Detect which cell encompasses the target text, then output its [x, y] center coordinate. 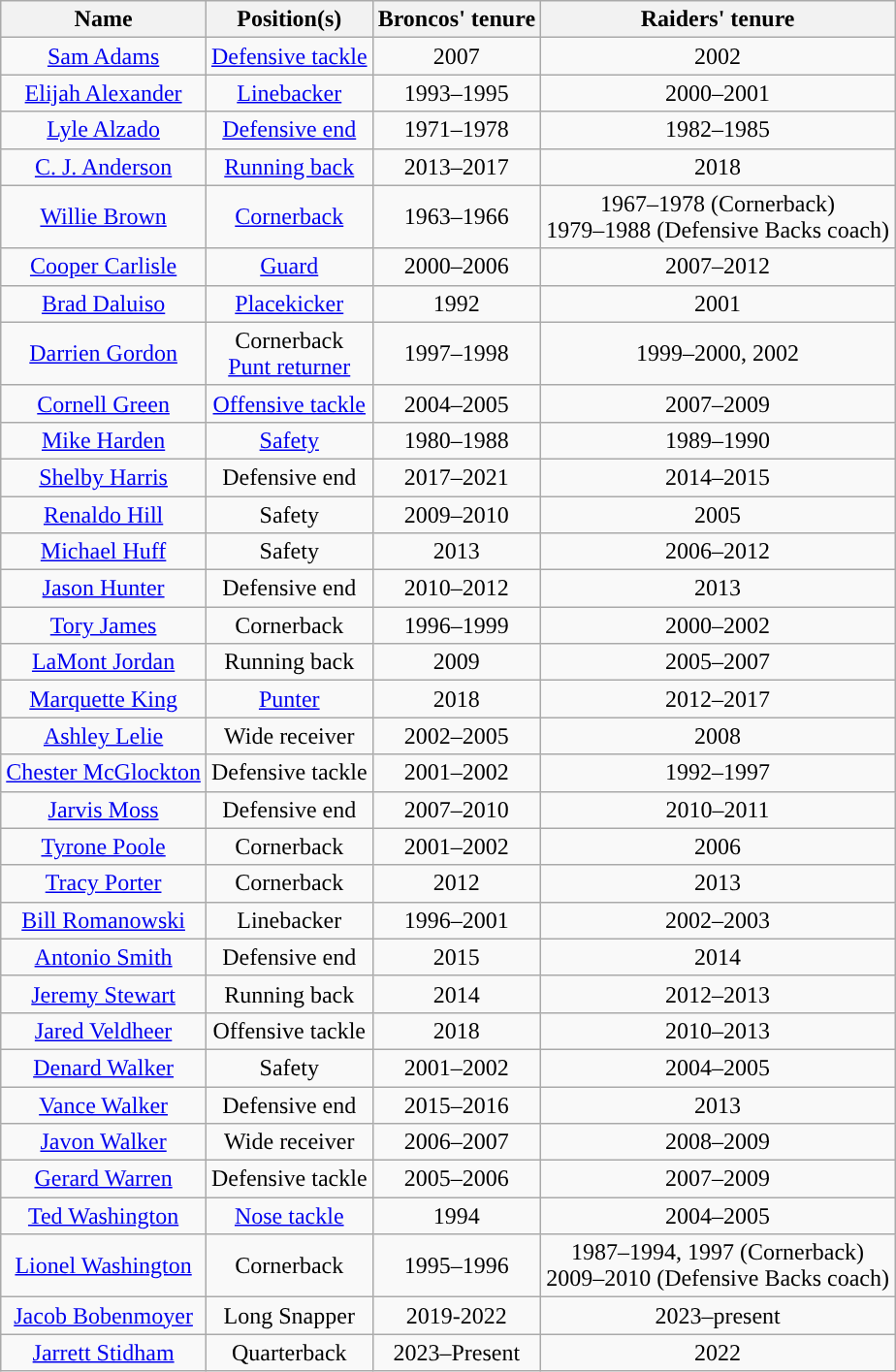
2006 [718, 846]
Jarvis Moss [104, 810]
2005–2007 [718, 662]
2005–2006 [457, 1179]
2000–2002 [718, 625]
2019-2022 [457, 1316]
2012 [457, 883]
2012–2017 [718, 699]
Vance Walker [104, 1104]
1996–1999 [457, 625]
2015–2016 [457, 1104]
2010–2011 [718, 810]
Sam Adams [104, 56]
2005 [718, 515]
Lionel Washington [104, 1266]
Tracy Porter [104, 883]
Name [104, 19]
Elijah Alexander [104, 93]
Brad Daluiso [104, 303]
C. J. Anderson [104, 167]
Lyle Alzado [104, 130]
2007–2012 [718, 267]
2022 [718, 1353]
2006–2007 [457, 1142]
2002–2003 [718, 920]
Jason Hunter [104, 589]
Renaldo Hill [104, 515]
2023–Present [457, 1353]
2009 [457, 662]
Tory James [104, 625]
Broncos' tenure [457, 19]
1989–1990 [718, 440]
1992–1997 [718, 773]
Mike Harden [104, 440]
Quarterback [289, 1353]
Jeremy Stewart [104, 994]
2007–2010 [457, 810]
Javon Walker [104, 1142]
2017–2021 [457, 477]
Jared Veldheer [104, 1031]
2023–present [718, 1316]
1992 [457, 303]
1971–1978 [457, 130]
Shelby Harris [104, 477]
Cooper Carlisle [104, 267]
1993–1995 [457, 93]
Gerard Warren [104, 1179]
Cornell Green [104, 403]
Antonio Smith [104, 957]
1963–1966 [457, 217]
Darrien Gordon [104, 353]
2008 [718, 736]
1997–1998 [457, 353]
2012–2013 [718, 994]
LaMont Jordan [104, 662]
2009–2010 [457, 515]
2001 [718, 303]
Denard Walker [104, 1068]
2013–2017 [457, 167]
2015 [457, 957]
Chester McGlockton [104, 773]
2014–2015 [718, 477]
2000–2001 [718, 93]
Bill Romanowski [104, 920]
2006–2012 [718, 552]
Position(s) [289, 19]
Long Snapper [289, 1316]
CornerbackPunt returner [289, 353]
1980–1988 [457, 440]
1967–1978 (Cornerback)1979–1988 (Defensive Backs coach) [718, 217]
Raiders' tenure [718, 19]
Ted Washington [104, 1216]
2010–2012 [457, 589]
Guard [289, 267]
Tyrone Poole [104, 846]
2010–2013 [718, 1031]
Ashley Lelie [104, 736]
2002–2005 [457, 736]
Nose tackle [289, 1216]
Marquette King [104, 699]
1996–2001 [457, 920]
Michael Huff [104, 552]
Punter [289, 699]
1982–1985 [718, 130]
Placekicker [289, 303]
2008–2009 [718, 1142]
1995–1996 [457, 1266]
1999–2000, 2002 [718, 353]
2000–2006 [457, 267]
Jarrett Stidham [104, 1353]
2002 [718, 56]
Jacob Bobenmoyer [104, 1316]
1994 [457, 1216]
1987–1994, 1997 (Cornerback)2009–2010 (Defensive Backs coach) [718, 1266]
Willie Brown [104, 217]
2007 [457, 56]
